Scan for the cell matching the given text and deliver its (x, y) coordinate at center. 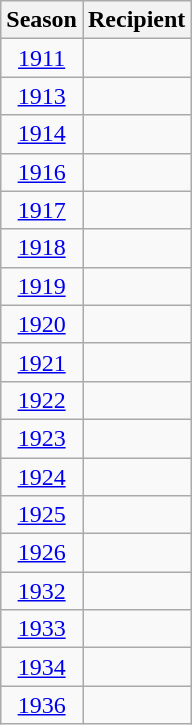
1921 (42, 362)
1924 (42, 477)
1911 (42, 58)
1920 (42, 324)
1916 (42, 172)
1936 (42, 705)
1913 (42, 96)
1926 (42, 553)
1922 (42, 400)
1932 (42, 591)
Season (42, 20)
1934 (42, 667)
1917 (42, 210)
1918 (42, 248)
Recipient (136, 20)
1925 (42, 515)
1914 (42, 134)
1923 (42, 438)
1919 (42, 286)
1933 (42, 629)
